Return the [x, y] coordinate for the center point of the cell that contains the specified text.  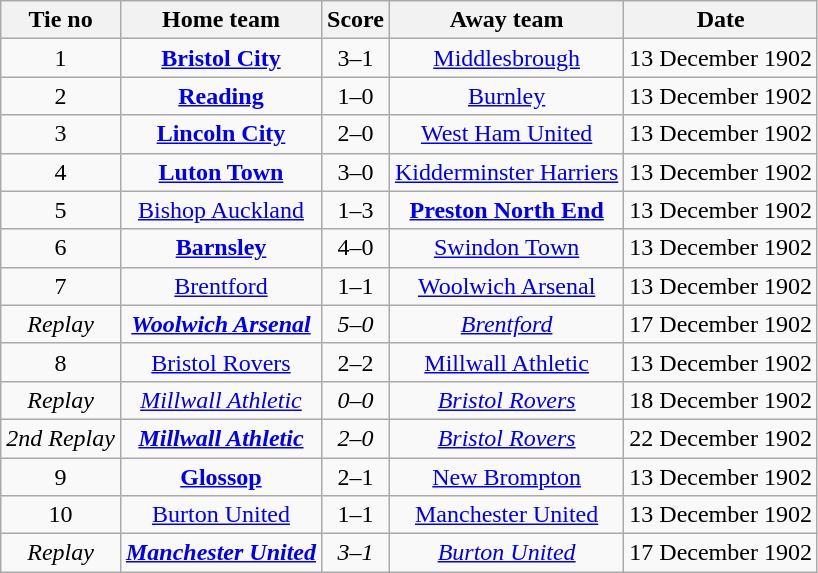
2–1 [356, 477]
5–0 [356, 324]
4 [61, 172]
18 December 1902 [721, 400]
3 [61, 134]
8 [61, 362]
New Brompton [506, 477]
1 [61, 58]
Bristol City [220, 58]
Score [356, 20]
2 [61, 96]
0–0 [356, 400]
Home team [220, 20]
Away team [506, 20]
1–0 [356, 96]
10 [61, 515]
2nd Replay [61, 438]
Lincoln City [220, 134]
6 [61, 248]
Bishop Auckland [220, 210]
Luton Town [220, 172]
5 [61, 210]
Date [721, 20]
1–3 [356, 210]
Tie no [61, 20]
2–2 [356, 362]
Glossop [220, 477]
4–0 [356, 248]
Swindon Town [506, 248]
Reading [220, 96]
3–0 [356, 172]
Kidderminster Harriers [506, 172]
Burnley [506, 96]
Preston North End [506, 210]
West Ham United [506, 134]
Barnsley [220, 248]
Middlesbrough [506, 58]
7 [61, 286]
9 [61, 477]
22 December 1902 [721, 438]
